Detect which cell encompasses the target text, then output its [x, y] center coordinate. 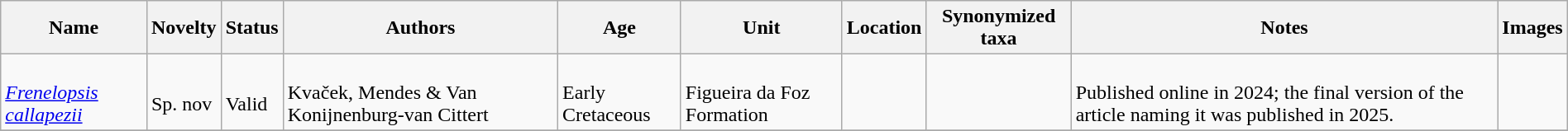
Age [620, 28]
Images [1532, 28]
Synonymized taxa [999, 28]
Name [74, 28]
Unit [761, 28]
Frenelopsis callapezii [74, 92]
Valid [251, 92]
Figueira da Foz Formation [761, 92]
Kvaček, Mendes & Van Konijnenburg-van Cittert [420, 92]
Published online in 2024; the final version of the article naming it was published in 2025. [1284, 92]
Location [884, 28]
Novelty [184, 28]
Early Cretaceous [620, 92]
Sp. nov [184, 92]
Status [251, 28]
Authors [420, 28]
Notes [1284, 28]
